Detect which cell encompasses the target text, then output its [x, y] center coordinate. 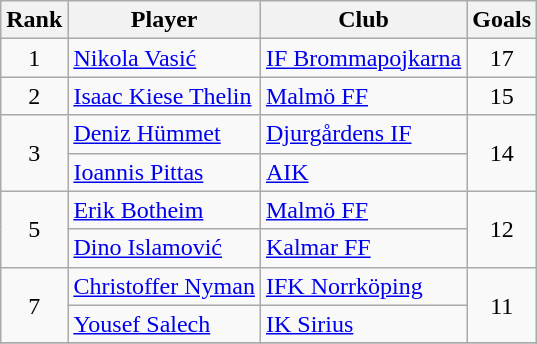
Club [363, 20]
Ioannis Pittas [164, 172]
Christoffer Nyman [164, 286]
5 [34, 229]
7 [34, 305]
Dino Islamović [164, 248]
IFK Norrköping [363, 286]
IK Sirius [363, 324]
Player [164, 20]
Yousef Salech [164, 324]
Djurgårdens IF [363, 134]
Isaac Kiese Thelin [164, 96]
17 [502, 58]
12 [502, 229]
IF Brommapojkarna [363, 58]
11 [502, 305]
1 [34, 58]
2 [34, 96]
Erik Botheim [164, 210]
Rank [34, 20]
Goals [502, 20]
Deniz Hümmet [164, 134]
14 [502, 153]
Kalmar FF [363, 248]
AIK [363, 172]
3 [34, 153]
15 [502, 96]
Nikola Vasić [164, 58]
